Find where the given text appears and provide that cell's center as (X, Y) coordinate. 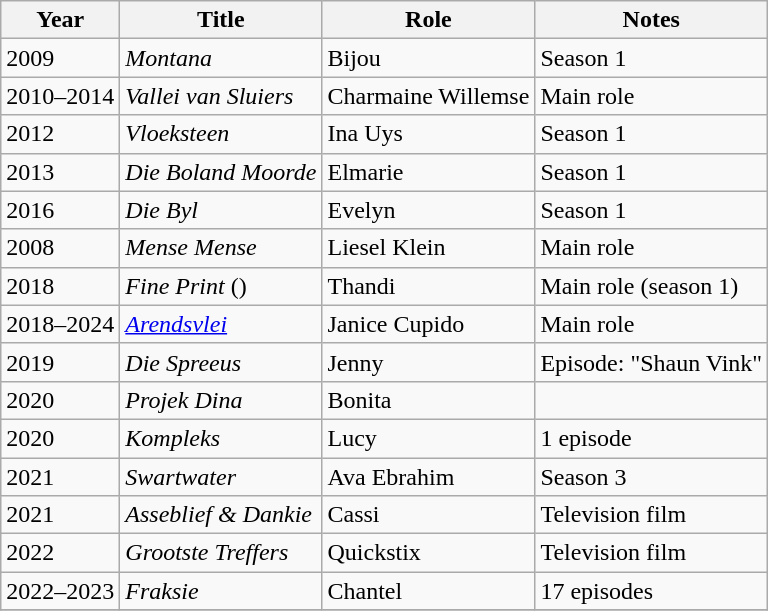
Grootste Treffers (221, 553)
Bonita (428, 400)
Swartwater (221, 477)
Main role (season 1) (652, 286)
Quickstix (428, 553)
Ava Ebrahim (428, 477)
2012 (60, 134)
Kompleks (221, 438)
Season 3 (652, 477)
2013 (60, 172)
Notes (652, 20)
2022 (60, 553)
Year (60, 20)
Elmarie (428, 172)
Charmaine Willemse (428, 96)
2022–2023 (60, 591)
1 episode (652, 438)
Die Spreeus (221, 362)
Lucy (428, 438)
2009 (60, 58)
Title (221, 20)
2010–2014 (60, 96)
Chantel (428, 591)
Janice Cupido (428, 324)
Fine Print () (221, 286)
Episode: "Shaun Vink" (652, 362)
2016 (60, 210)
Mense Mense (221, 248)
Fraksie (221, 591)
Montana (221, 58)
2019 (60, 362)
17 episodes (652, 591)
Cassi (428, 515)
Bijou (428, 58)
Die Byl (221, 210)
Arendsvlei (221, 324)
Asseblief & Dankie (221, 515)
Ina Uys (428, 134)
Vallei van Sluiers (221, 96)
Projek Dina (221, 400)
Liesel Klein (428, 248)
2018–2024 (60, 324)
Jenny (428, 362)
Evelyn (428, 210)
2018 (60, 286)
Thandi (428, 286)
Die Boland Moorde (221, 172)
2008 (60, 248)
Role (428, 20)
Vloeksteen (221, 134)
